Search for the cell housing the specified text and yield its [x, y] center coordinate. 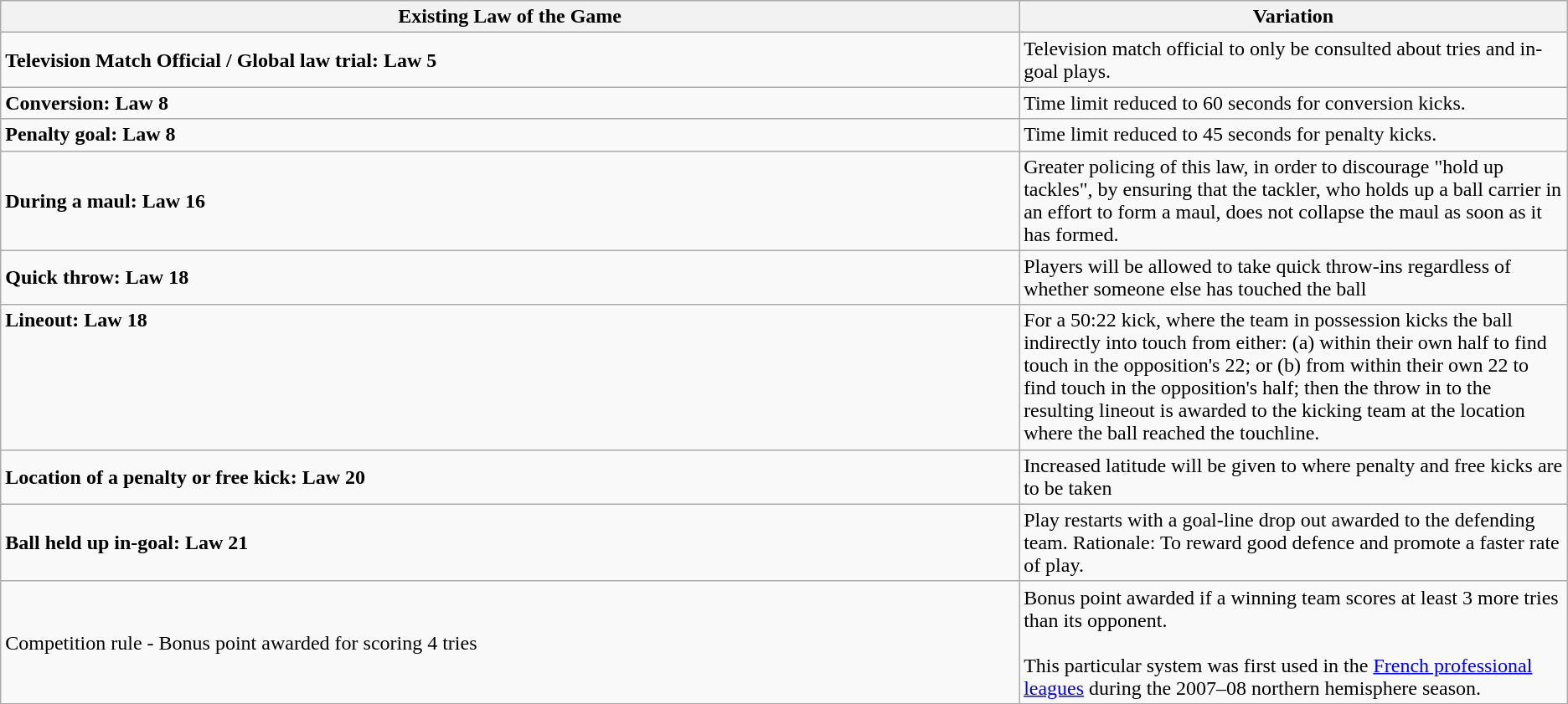
Ball held up in-goal: Law 21 [510, 542]
Quick throw: Law 18 [510, 278]
Location of a penalty or free kick: Law 20 [510, 477]
During a maul: Law 16 [510, 201]
Play restarts with a goal-line drop out awarded to the defending team. Rationale: To reward good defence and promote a faster rate of play. [1293, 542]
Players will be allowed to take quick throw-ins regardless of whether someone else has touched the ball [1293, 278]
Television Match Official / Global law trial: Law 5 [510, 60]
Variation [1293, 17]
Conversion: Law 8 [510, 103]
Time limit reduced to 60 seconds for conversion kicks. [1293, 103]
Lineout: Law 18 [510, 377]
Penalty goal: Law 8 [510, 135]
Television match official to only be consulted about tries and in-goal plays. [1293, 60]
Competition rule - Bonus point awarded for scoring 4 tries [510, 642]
Existing Law of the Game [510, 17]
Increased latitude will be given to where penalty and free kicks are to be taken [1293, 477]
Time limit reduced to 45 seconds for penalty kicks. [1293, 135]
